Capture the cell that displays the provided text and extract its (X, Y) central coordinate. 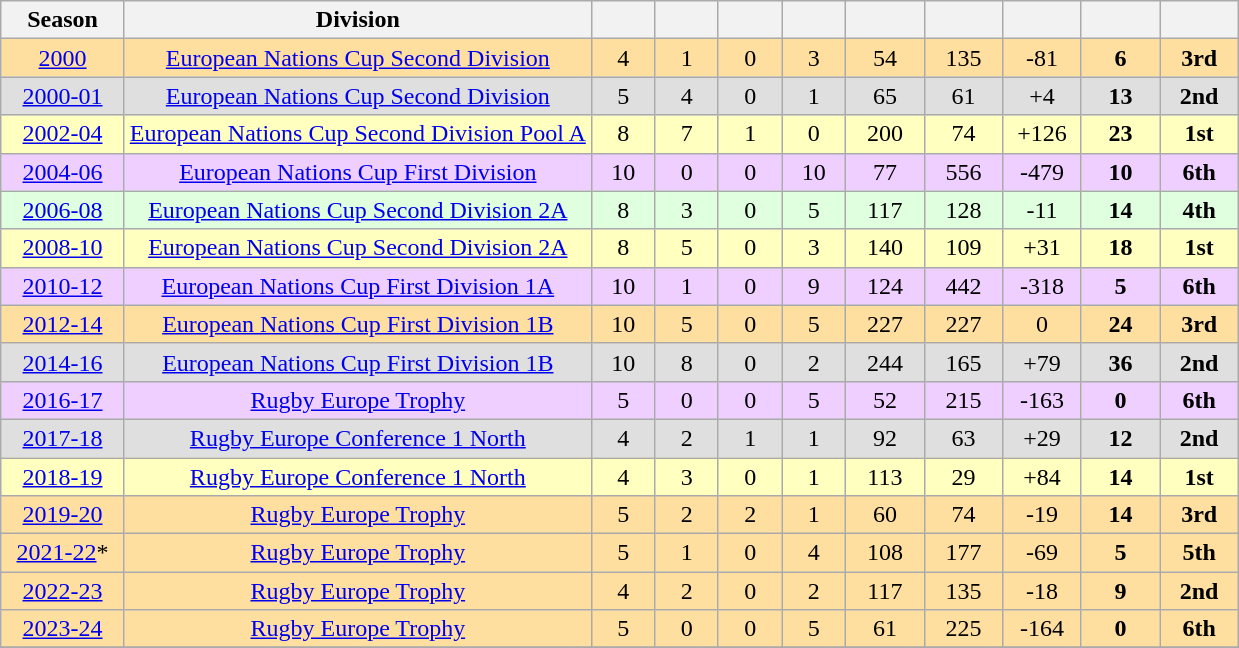
63 (964, 438)
+126 (1042, 134)
13 (1120, 96)
-69 (1042, 553)
2008-10 (63, 248)
54 (886, 58)
36 (1120, 362)
108 (886, 553)
52 (886, 400)
556 (964, 172)
128 (964, 210)
European Nations Cup Second Division Pool A (358, 134)
2010-12 (63, 286)
2002-04 (63, 134)
2004-06 (63, 172)
-164 (1042, 629)
124 (886, 286)
-11 (1042, 210)
2017-18 (63, 438)
-318 (1042, 286)
2012-14 (63, 324)
Division (358, 20)
60 (886, 515)
-19 (1042, 515)
12 (1120, 438)
2018-19 (63, 477)
4th (1200, 210)
6 (1120, 58)
2016-17 (63, 400)
225 (964, 629)
-479 (1042, 172)
+31 (1042, 248)
65 (886, 96)
European Nations Cup First Division (358, 172)
+84 (1042, 477)
2006-08 (63, 210)
244 (886, 362)
2023-24 (63, 629)
165 (964, 362)
18 (1120, 248)
2019-20 (63, 515)
113 (886, 477)
7 (687, 134)
2000-01 (63, 96)
5th (1200, 553)
177 (964, 553)
2022-23 (63, 591)
29 (964, 477)
140 (886, 248)
23 (1120, 134)
92 (886, 438)
-163 (1042, 400)
200 (886, 134)
77 (886, 172)
442 (964, 286)
-81 (1042, 58)
2000 (63, 58)
109 (964, 248)
24 (1120, 324)
+4 (1042, 96)
+79 (1042, 362)
2021-22* (63, 553)
2014-16 (63, 362)
+29 (1042, 438)
-18 (1042, 591)
215 (964, 400)
Season (63, 20)
European Nations Cup First Division 1A (358, 286)
